Detect which cell encompasses the target text, then output its (x, y) center coordinate. 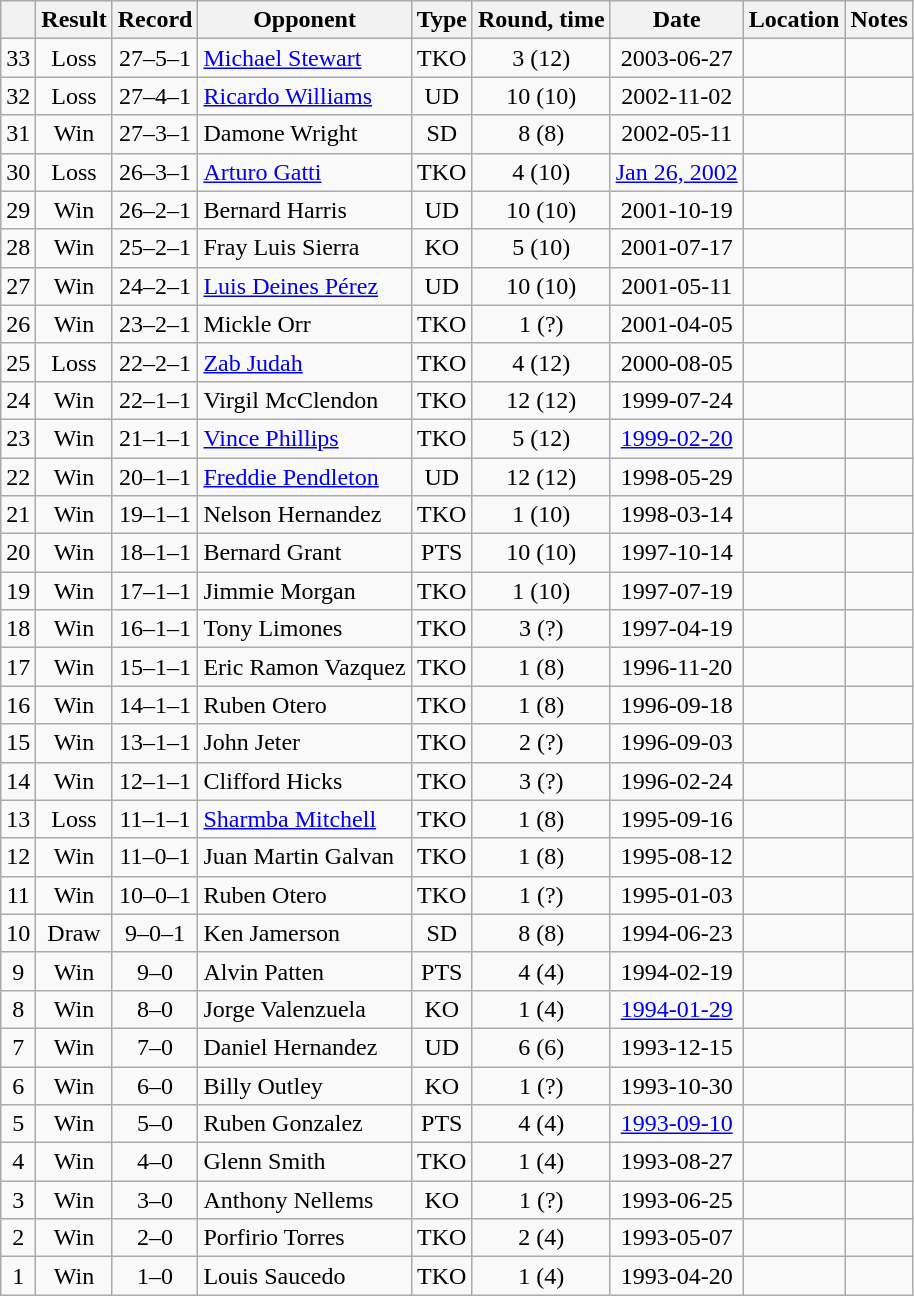
27–4–1 (155, 96)
26–2–1 (155, 210)
1993-05-07 (676, 1238)
20–1–1 (155, 477)
22 (18, 477)
1995-08-12 (676, 857)
14–1–1 (155, 705)
16–1–1 (155, 629)
Arturo Gatti (304, 172)
28 (18, 248)
6–0 (155, 1085)
1998-05-29 (676, 477)
1994-06-23 (676, 933)
11–0–1 (155, 857)
2 (18, 1238)
6 (18, 1085)
6 (6) (541, 1047)
10 (18, 933)
Notes (879, 20)
18–1–1 (155, 553)
14 (18, 781)
15 (18, 743)
9–0–1 (155, 933)
2 (?) (541, 743)
1996-11-20 (676, 667)
Result (74, 20)
Billy Outley (304, 1085)
22–1–1 (155, 400)
Zab Judah (304, 362)
Jimmie Morgan (304, 591)
Fray Luis Sierra (304, 248)
25–2–1 (155, 248)
Sharmba Mitchell (304, 819)
2000-08-05 (676, 362)
2001-05-11 (676, 286)
7 (18, 1047)
11–1–1 (155, 819)
21–1–1 (155, 438)
Round, time (541, 20)
12–1–1 (155, 781)
Michael Stewart (304, 58)
17–1–1 (155, 591)
32 (18, 96)
Nelson Hernandez (304, 515)
Virgil McClendon (304, 400)
2002-05-11 (676, 134)
10–0–1 (155, 895)
Jorge Valenzuela (304, 1009)
Louis Saucedo (304, 1276)
Anthony Nellems (304, 1200)
2001-07-17 (676, 248)
18 (18, 629)
Glenn Smith (304, 1162)
2002-11-02 (676, 96)
Clifford Hicks (304, 781)
1996-09-18 (676, 705)
2001-10-19 (676, 210)
1997-04-19 (676, 629)
29 (18, 210)
27–5–1 (155, 58)
4–0 (155, 1162)
4 (10) (541, 172)
Daniel Hernandez (304, 1047)
27 (18, 286)
5–0 (155, 1124)
27–3–1 (155, 134)
1993-06-25 (676, 1200)
20 (18, 553)
Date (676, 20)
Bernard Grant (304, 553)
Alvin Patten (304, 971)
Bernard Harris (304, 210)
26–3–1 (155, 172)
Jan 26, 2002 (676, 172)
1–0 (155, 1276)
9 (18, 971)
1993-09-10 (676, 1124)
26 (18, 324)
16 (18, 705)
1996-09-03 (676, 743)
24 (18, 400)
24–2–1 (155, 286)
5 (10) (541, 248)
Draw (74, 933)
4 (18, 1162)
11 (18, 895)
2 (4) (541, 1238)
1 (18, 1276)
31 (18, 134)
Location (794, 20)
23 (18, 438)
Damone Wright (304, 134)
12 (18, 857)
1999-02-20 (676, 438)
3 (18, 1200)
Eric Ramon Vazquez (304, 667)
22–2–1 (155, 362)
9–0 (155, 971)
1993-04-20 (676, 1276)
7–0 (155, 1047)
1999-07-24 (676, 400)
17 (18, 667)
8–0 (155, 1009)
1993-08-27 (676, 1162)
1997-07-19 (676, 591)
13 (18, 819)
19 (18, 591)
5 (18, 1124)
13–1–1 (155, 743)
15–1–1 (155, 667)
5 (12) (541, 438)
Luis Deines Pérez (304, 286)
8 (18, 1009)
Mickle Orr (304, 324)
1998-03-14 (676, 515)
2003-06-27 (676, 58)
Vince Phillips (304, 438)
23–2–1 (155, 324)
1994-01-29 (676, 1009)
Opponent (304, 20)
Type (442, 20)
3 (12) (541, 58)
1994-02-19 (676, 971)
1996-02-24 (676, 781)
Ricardo Williams (304, 96)
Porfirio Torres (304, 1238)
4 (12) (541, 362)
Ken Jamerson (304, 933)
Ruben Gonzalez (304, 1124)
Tony Limones (304, 629)
3–0 (155, 1200)
30 (18, 172)
Juan Martin Galvan (304, 857)
1995-09-16 (676, 819)
2–0 (155, 1238)
1993-12-15 (676, 1047)
2001-04-05 (676, 324)
Record (155, 20)
33 (18, 58)
1993-10-30 (676, 1085)
Freddie Pendleton (304, 477)
21 (18, 515)
19–1–1 (155, 515)
1997-10-14 (676, 553)
1995-01-03 (676, 895)
25 (18, 362)
John Jeter (304, 743)
